From the cell containing the given text, extract its center point as [X, Y] coordinate. 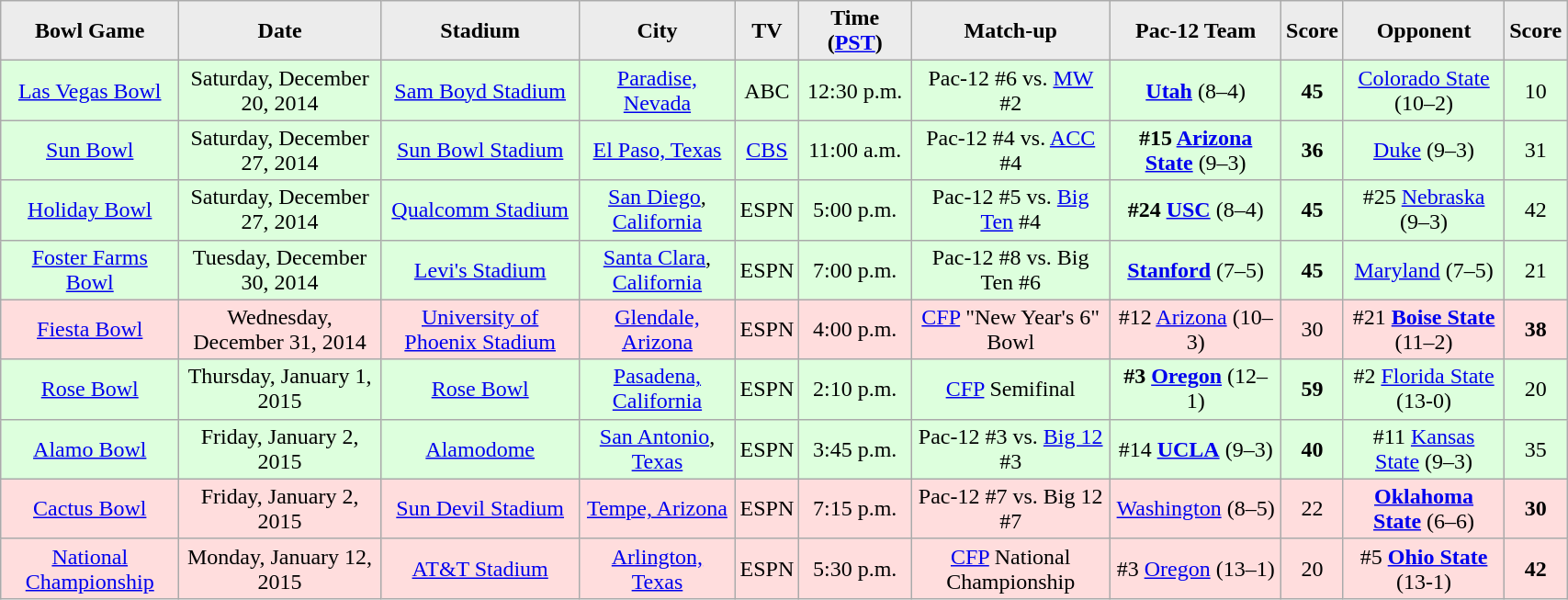
#5 Ohio State (13-1) [1424, 568]
Date [280, 31]
#25 Nebraska (9–3) [1424, 209]
San Diego, California [658, 209]
Tuesday, December 30, 2014 [280, 270]
7:15 p.m. [855, 509]
#21 Boise State (11–2) [1424, 329]
Arlington, Texas [658, 568]
Alamodome [479, 448]
5:30 p.m. [855, 568]
Maryland (7–5) [1424, 270]
36 [1313, 151]
Glendale, Arizona [658, 329]
#24 USC (8–4) [1196, 209]
Pac-12 Team [1196, 31]
Thursday, January 1, 2015 [280, 390]
10 [1536, 90]
Pac-12 #8 vs. Big Ten #6 [1010, 270]
Tempe, Arizona [658, 509]
Qualcomm Stadium [479, 209]
Pac-12 #3 vs. Big 12 #3 [1010, 448]
#2 Florida State (13-0) [1424, 390]
Fiesta Bowl [90, 329]
Santa Clara, California [658, 270]
Saturday, December 20, 2014 [280, 90]
Stadium [479, 31]
35 [1536, 448]
Oklahoma State (6–6) [1424, 509]
CFP National Championship [1010, 568]
3:45 p.m. [855, 448]
2:10 p.m. [855, 390]
TV [767, 31]
Pac-12 #7 vs. Big 12 #7 [1010, 509]
Pac-12 #5 vs. Big Ten #4 [1010, 209]
Holiday Bowl [90, 209]
CFP Semifinal [1010, 390]
AT&T Stadium [479, 568]
Colorado State (10–2) [1424, 90]
Time (PST) [855, 31]
CFP "New Year's 6" Bowl [1010, 329]
5:00 p.m. [855, 209]
City [658, 31]
Match-up [1010, 31]
7:00 p.m. [855, 270]
Pac-12 #6 vs. MW #2 [1010, 90]
ABC [767, 90]
#14 UCLA (9–3) [1196, 448]
University of Phoenix Stadium [479, 329]
59 [1313, 390]
12:30 p.m. [855, 90]
Washington (8–5) [1196, 509]
11:00 a.m. [855, 151]
Cactus Bowl [90, 509]
Sun Devil Stadium [479, 509]
Las Vegas Bowl [90, 90]
Bowl Game [90, 31]
Duke (9–3) [1424, 151]
Opponent [1424, 31]
Foster Farms Bowl [90, 270]
Levi's Stadium [479, 270]
21 [1536, 270]
El Paso, Texas [658, 151]
Sam Boyd Stadium [479, 90]
4:00 p.m. [855, 329]
Pasadena, California [658, 390]
#15 Arizona State (9–3) [1196, 151]
#3 Oregon (12–1) [1196, 390]
#12 Arizona (10–3) [1196, 329]
Wednesday, December 31, 2014 [280, 329]
31 [1536, 151]
CBS [767, 151]
San Antonio, Texas [658, 448]
22 [1313, 509]
40 [1313, 448]
Paradise, Nevada [658, 90]
Utah (8–4) [1196, 90]
Alamo Bowl [90, 448]
Sun Bowl [90, 151]
38 [1536, 329]
Monday, January 12, 2015 [280, 568]
Stanford (7–5) [1196, 270]
#11 Kansas State (9–3) [1424, 448]
#3 Oregon (13–1) [1196, 568]
Pac-12 #4 vs. ACC #4 [1010, 151]
National Championship [90, 568]
Sun Bowl Stadium [479, 151]
